Scan for the cell matching the given text and deliver its [x, y] coordinate at center. 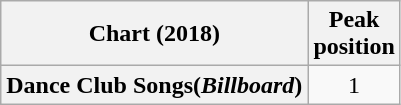
1 [354, 85]
Dance Club Songs(Billboard) [154, 85]
Chart (2018) [154, 34]
Peak position [354, 34]
